Identify which cell holds the provided text, then report its [X, Y] central coordinate. 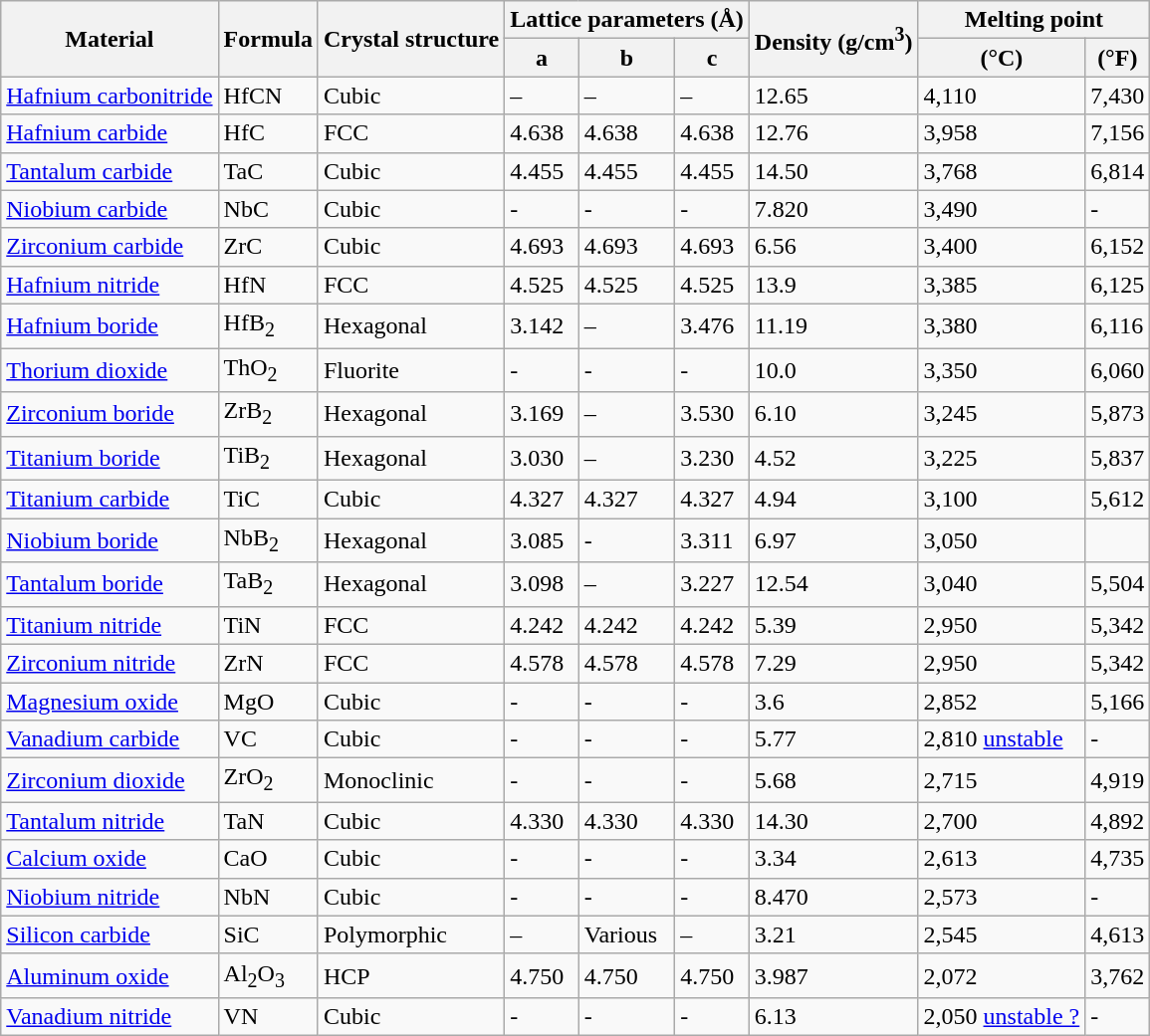
Monoclinic [410, 780]
3,400 [1002, 247]
Tantalum nitride [110, 821]
6,060 [1117, 370]
3.311 [713, 540]
Vanadium nitride [110, 1017]
3.085 [542, 540]
3.230 [713, 458]
TiC [268, 500]
c [713, 58]
Hafnium carbide [110, 133]
3.987 [833, 975]
NbB2 [268, 540]
TaB2 [268, 584]
12.54 [833, 584]
4,919 [1117, 780]
14.30 [833, 821]
14.50 [833, 171]
Melting point [1034, 20]
3,958 [1002, 133]
VN [268, 1017]
NbN [268, 897]
Vanadium carbide [110, 739]
3,490 [1002, 209]
3,050 [1002, 540]
a [542, 58]
4,892 [1117, 821]
2,810 unstable [1002, 739]
7.820 [833, 209]
3,350 [1002, 370]
Silicon carbide [110, 934]
2,700 [1002, 821]
Titanium nitride [110, 625]
5,612 [1117, 500]
3.227 [713, 584]
3,245 [1002, 414]
Hafnium boride [110, 325]
HfC [268, 133]
Niobium boride [110, 540]
3.169 [542, 414]
Crystal structure [410, 39]
10.0 [833, 370]
2,613 [1002, 859]
2,072 [1002, 975]
5,837 [1117, 458]
Thorium dioxide [110, 370]
4.94 [833, 500]
(°C) [1002, 58]
Fluorite [410, 370]
TaC [268, 171]
ZrB2 [268, 414]
3,762 [1117, 975]
TiB2 [268, 458]
ZrN [268, 663]
Aluminum oxide [110, 975]
7,430 [1117, 96]
4,613 [1117, 934]
6,116 [1117, 325]
5.68 [833, 780]
Various [627, 934]
3,385 [1002, 285]
12.65 [833, 96]
2,715 [1002, 780]
4,735 [1117, 859]
5,504 [1117, 584]
Lattice parameters (Å) [627, 20]
ZrC [268, 247]
Calcium oxide [110, 859]
3.530 [713, 414]
11.19 [833, 325]
3.6 [833, 702]
3.21 [833, 934]
Zirconium carbide [110, 247]
3,100 [1002, 500]
HfN [268, 285]
7.29 [833, 663]
6.56 [833, 247]
TiN [268, 625]
Polymorphic [410, 934]
3.476 [713, 325]
Formula [268, 39]
VC [268, 739]
3,768 [1002, 171]
Titanium boride [110, 458]
5,873 [1117, 414]
HfCN [268, 96]
3.098 [542, 584]
5.39 [833, 625]
3,040 [1002, 584]
HCP [410, 975]
TaN [268, 821]
Zirconium dioxide [110, 780]
6.97 [833, 540]
Al2O3 [268, 975]
3.030 [542, 458]
12.76 [833, 133]
2,573 [1002, 897]
6,125 [1117, 285]
6,814 [1117, 171]
Titanium carbide [110, 500]
Tantalum carbide [110, 171]
5,166 [1117, 702]
ZrO2 [268, 780]
7,156 [1117, 133]
Hafnium nitride [110, 285]
3,225 [1002, 458]
(°F) [1117, 58]
2,545 [1002, 934]
13.9 [833, 285]
6,152 [1117, 247]
Zirconium boride [110, 414]
3.142 [542, 325]
Niobium carbide [110, 209]
Density (g/cm3) [833, 39]
NbC [268, 209]
2,852 [1002, 702]
CaO [268, 859]
Tantalum boride [110, 584]
HfB2 [268, 325]
Magnesium oxide [110, 702]
b [627, 58]
4,110 [1002, 96]
SiC [268, 934]
8.470 [833, 897]
Niobium nitride [110, 897]
3,380 [1002, 325]
ThO2 [268, 370]
MgO [268, 702]
2,050 unstable ? [1002, 1017]
Material [110, 39]
4.52 [833, 458]
3.34 [833, 859]
5.77 [833, 739]
Zirconium nitride [110, 663]
6.13 [833, 1017]
6.10 [833, 414]
Hafnium carbonitride [110, 96]
